Detect which cell encompasses the target text, then output its [X, Y] center coordinate. 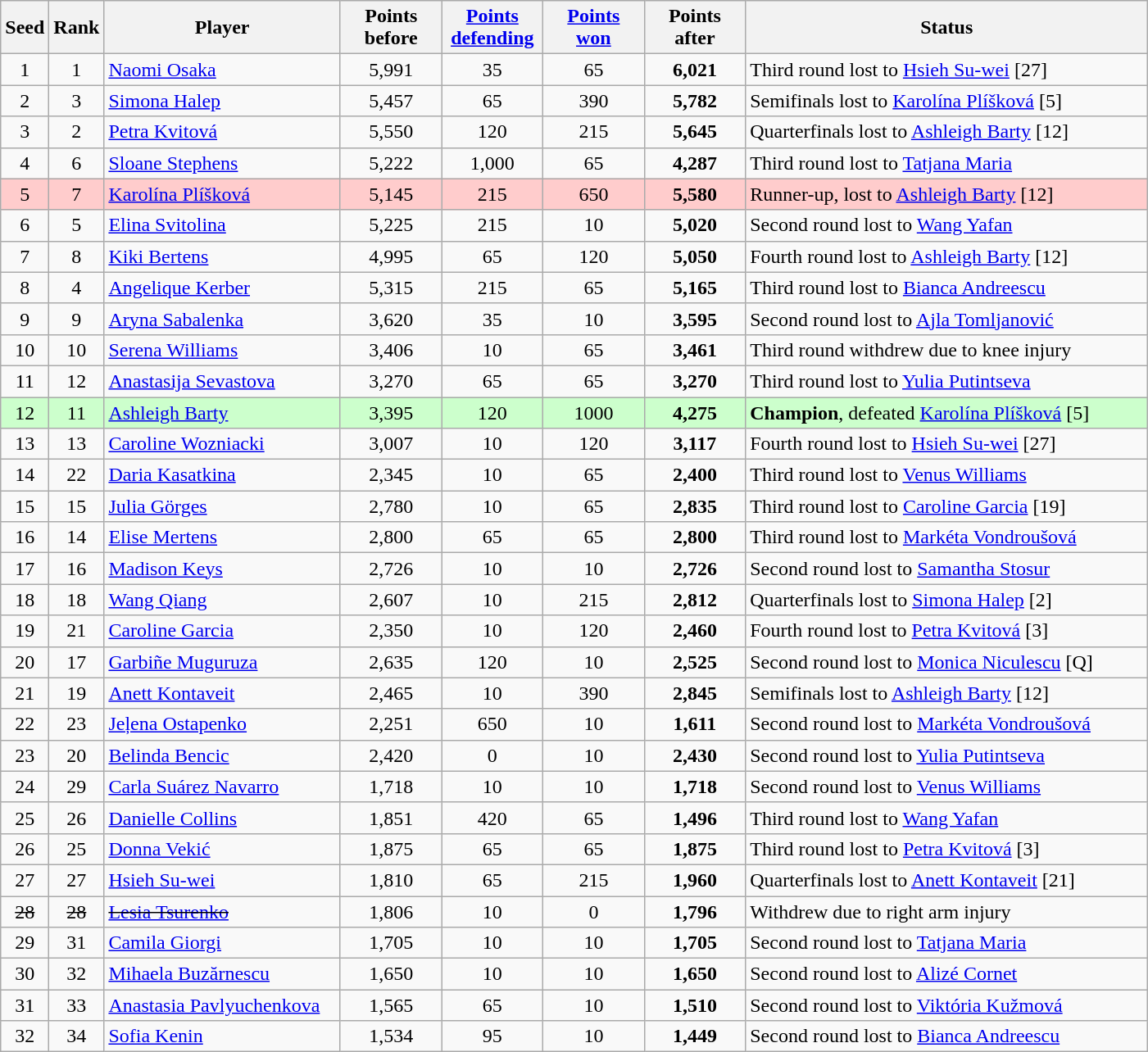
Ashleigh Barty [223, 412]
Second round lost to Markéta Vondroušová [947, 724]
3,117 [695, 444]
Petra Kvitová [223, 132]
5,580 [695, 194]
Second round lost to Venus Williams [947, 787]
Elina Svitolina [223, 225]
Third round lost to Bianca Andreescu [947, 288]
Angelique Kerber [223, 288]
2,635 [391, 662]
Camila Giorgi [223, 943]
Third round lost to Tatjana Maria [947, 163]
1,806 [391, 912]
1,449 [695, 1036]
Rank [77, 28]
420 [492, 818]
Second round lost to Alizé Cornet [947, 974]
5,550 [391, 132]
Madison Keys [223, 569]
Serena Williams [223, 350]
Second round lost to Wang Yafan [947, 225]
Second round lost to Monica Niculescu [Q] [947, 662]
Second round lost to Yulia Putintseva [947, 755]
Fourth round lost to Petra Kvitová [3] [947, 631]
5,225 [391, 225]
Karolína Plíšková [223, 194]
Second round lost to Ajla Tomljanović [947, 319]
Carla Suárez Navarro [223, 787]
Second round lost to Samantha Stosur [947, 569]
3,007 [391, 444]
2,420 [391, 755]
Third round lost to Venus Williams [947, 475]
1,000 [492, 163]
Quarterfinals lost to Ashleigh Barty [12] [947, 132]
Belinda Bencic [223, 755]
Naomi Osaka [223, 70]
Points defending [492, 28]
3,395 [391, 412]
Third round lost to Wang Yafan [947, 818]
Simona Halep [223, 101]
33 [77, 1005]
Danielle Collins [223, 818]
Anastasia Pavlyuchenkova [223, 1005]
Anett Kontaveit [223, 693]
2,845 [695, 693]
Caroline Garcia [223, 631]
Anastasija Sevastova [223, 381]
2,780 [391, 506]
5,457 [391, 101]
2,835 [695, 506]
3,461 [695, 350]
2,460 [695, 631]
1,534 [391, 1036]
Garbiñe Muguruza [223, 662]
2,812 [695, 600]
2,607 [391, 600]
5,991 [391, 70]
2,251 [391, 724]
Semifinals lost to Karolína Plíšková [5] [947, 101]
1,496 [695, 818]
3,620 [391, 319]
1,796 [695, 912]
Caroline Wozniacki [223, 444]
Semifinals lost to Ashleigh Barty [12] [947, 693]
1,510 [695, 1005]
5,315 [391, 288]
Player [223, 28]
Lesia Tsurenko [223, 912]
2,525 [695, 662]
5,645 [695, 132]
Second round lost to Viktória Kužmová [947, 1005]
Withdrew due to right arm injury [947, 912]
Champion, defeated Karolína Plíšková [5] [947, 412]
1,565 [391, 1005]
Seed [25, 28]
Fourth round lost to Ashleigh Barty [12] [947, 256]
Third round lost to Markéta Vondroušová [947, 537]
30 [25, 974]
Donna Vekić [223, 849]
Daria Kasatkina [223, 475]
Julia Görges [223, 506]
5,782 [695, 101]
Kiki Bertens [223, 256]
5,020 [695, 225]
5,165 [695, 288]
2,350 [391, 631]
Aryna Sabalenka [223, 319]
4,275 [695, 412]
Fourth round lost to Hsieh Su-wei [27] [947, 444]
Second round lost to Tatjana Maria [947, 943]
Sloane Stephens [223, 163]
1000 [594, 412]
1,960 [695, 880]
5,050 [695, 256]
Third round lost to Yulia Putintseva [947, 381]
2,400 [695, 475]
Quarterfinals lost to Anett Kontaveit [21] [947, 880]
1,810 [391, 880]
6,021 [695, 70]
Third round withdrew due to knee injury [947, 350]
Points after [695, 28]
1,611 [695, 724]
5,145 [391, 194]
4,995 [391, 256]
Elise Mertens [223, 537]
Third round lost to Hsieh Su-wei [27] [947, 70]
1,851 [391, 818]
Second round lost to Bianca Andreescu [947, 1036]
Runner-up, lost to Ashleigh Barty [12] [947, 194]
Third round lost to Petra Kvitová [3] [947, 849]
Third round lost to Caroline Garcia [19] [947, 506]
5,222 [391, 163]
24 [25, 787]
2,345 [391, 475]
Points won [594, 28]
3,595 [695, 319]
Jeļena Ostapenko [223, 724]
Quarterfinals lost to Simona Halep [2] [947, 600]
95 [492, 1036]
3,406 [391, 350]
2,430 [695, 755]
Sofia Kenin [223, 1036]
4,287 [695, 163]
Status [947, 28]
Mihaela Buzărnescu [223, 974]
2,465 [391, 693]
Hsieh Su-wei [223, 880]
Wang Qiang [223, 600]
Points before [391, 28]
34 [77, 1036]
